Return [x, y] of the center of cell containing provided text 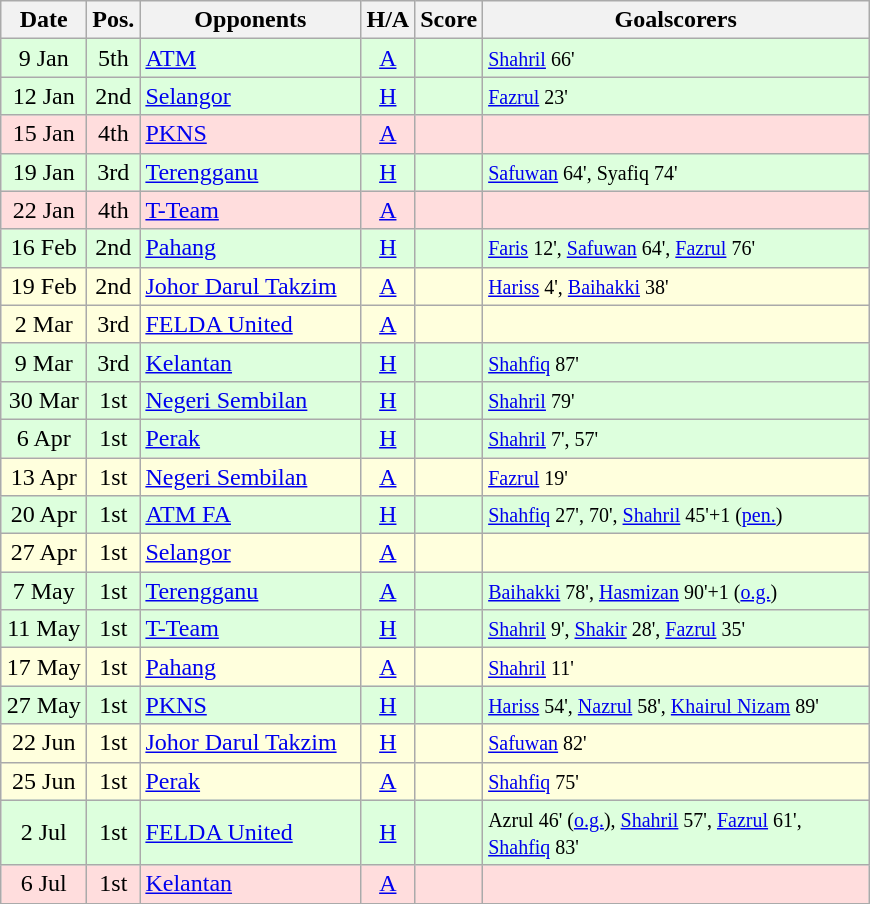
Shahril 9', Shakir 28', Fazrul 35' [676, 629]
30 Mar [44, 400]
19 Feb [44, 286]
7 May [44, 591]
Opponents [250, 20]
Shahril 7', 57' [676, 438]
Fazrul 23' [676, 96]
ATM [250, 58]
Azrul 46' (o.g.), Shahril 57', Fazrul 61', Shahfiq 83' [676, 832]
Score [449, 20]
15 Jan [44, 134]
20 Apr [44, 515]
17 May [44, 667]
22 Jun [44, 743]
Safuwan 82' [676, 743]
9 Jan [44, 58]
H/A [388, 20]
Hariss 54', Nazrul 58', Khairul Nizam 89' [676, 705]
Shahril 79' [676, 400]
16 Feb [44, 248]
11 May [44, 629]
Shahril 11' [676, 667]
ATM FA [250, 515]
Shahfiq 27', 70', Shahril 45'+1 (pen.) [676, 515]
27 Apr [44, 553]
Safuwan 64', Syafiq 74' [676, 172]
6 Jul [44, 884]
Shahfiq 75' [676, 781]
2 Mar [44, 324]
Hariss 4', Baihakki 38' [676, 286]
27 May [44, 705]
13 Apr [44, 477]
Pos. [114, 20]
22 Jan [44, 210]
19 Jan [44, 172]
Date [44, 20]
9 Mar [44, 362]
Shahril 66' [676, 58]
Faris 12', Safuwan 64', Fazrul 76' [676, 248]
Shahfiq 87' [676, 362]
12 Jan [44, 96]
25 Jun [44, 781]
6 Apr [44, 438]
2 Jul [44, 832]
Fazrul 19' [676, 477]
Goalscorers [676, 20]
Baihakki 78', Hasmizan 90'+1 (o.g.) [676, 591]
5th [114, 58]
